For the text-containing cell, return its midpoint in [X, Y] coordinate format. 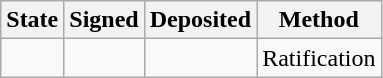
Deposited [200, 20]
Signed [104, 20]
State [32, 20]
Method [319, 20]
Ratification [319, 58]
